Find where the given text appears and provide that cell's center as [X, Y] coordinate. 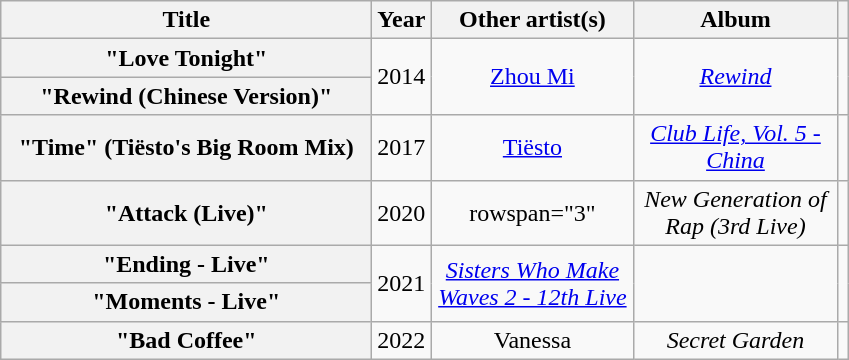
2020 [402, 212]
"Bad Coffee" [186, 340]
New Generation of Rap (3rd Live) [736, 212]
2017 [402, 148]
rowspan="3" [532, 212]
Club Life, Vol. 5 - China [736, 148]
"Attack (Live)" [186, 212]
"Moments - Live" [186, 302]
Vanessa [532, 340]
"Ending - Live" [186, 264]
2014 [402, 77]
Album [736, 20]
Tiësto [532, 148]
Sisters Who Make Waves 2 - 12th Live [532, 283]
Year [402, 20]
Zhou Mi [532, 77]
"Love Tonight" [186, 58]
Rewind [736, 77]
Other artist(s) [532, 20]
2021 [402, 283]
"Time" (Tiësto's Big Room Mix) [186, 148]
Secret Garden [736, 340]
2022 [402, 340]
Title [186, 20]
"Rewind (Chinese Version)" [186, 96]
